From the cell containing the given text, extract its center point as (X, Y) coordinate. 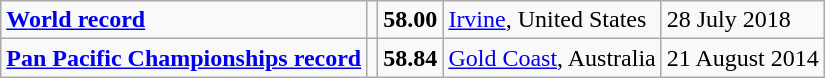
21 August 2014 (742, 58)
Gold Coast, Australia (552, 58)
Irvine, United States (552, 20)
World record (184, 20)
Pan Pacific Championships record (184, 58)
28 July 2018 (742, 20)
58.84 (410, 58)
58.00 (410, 20)
